Pinpoint the cell where the given text exists, returning its (X, Y) midpoint coordinate. 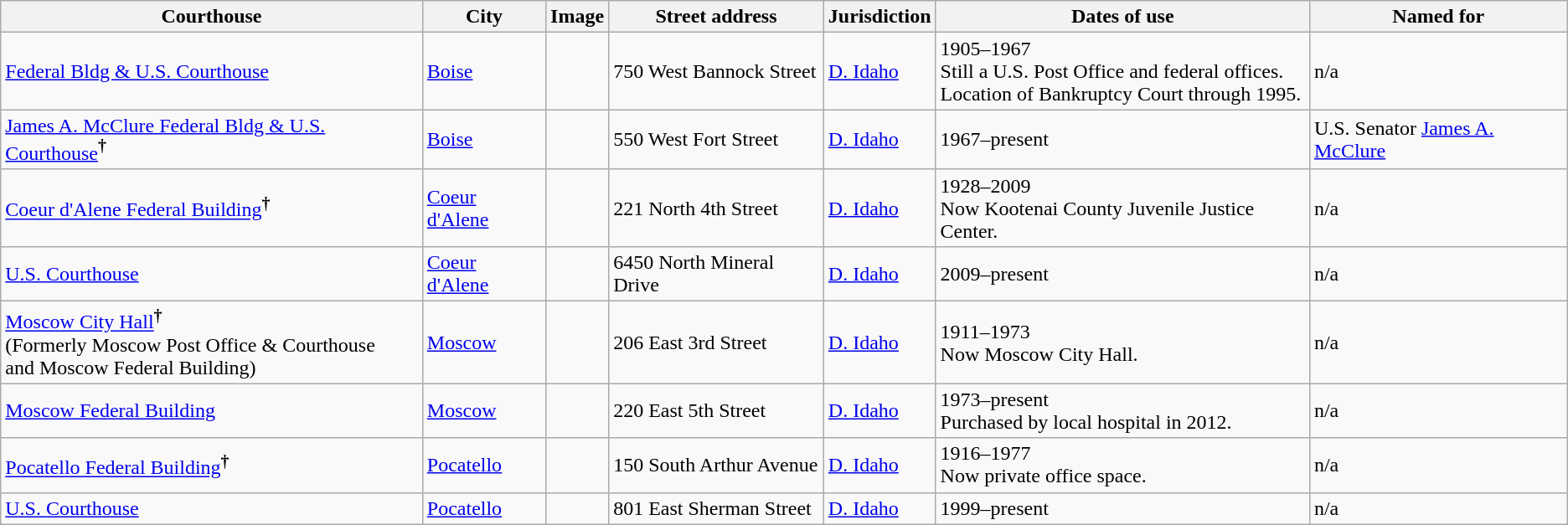
Moscow Federal Building (212, 410)
Image (578, 17)
U.S. Senator James A. McClure (1438, 140)
Pocatello Federal Building† (212, 466)
1967–present (1122, 140)
Coeur d'Alene Federal Building† (212, 208)
150 South Arthur Avenue (717, 466)
Federal Bldg & U.S. Courthouse (212, 71)
1911–1973Now Moscow City Hall. (1122, 343)
James A. McClure Federal Bldg & U.S. Courthouse† (212, 140)
2009–present (1122, 273)
City (484, 17)
Moscow City Hall†(Formerly Moscow Post Office & Courthouseand Moscow Federal Building) (212, 343)
1928–2009Now Kootenai County Juvenile Justice Center. (1122, 208)
1916–1977Now private office space. (1122, 466)
Courthouse (212, 17)
1999–present (1122, 508)
Dates of use (1122, 17)
220 East 5th Street (717, 410)
221 North 4th Street (717, 208)
Street address (717, 17)
550 West Fort Street (717, 140)
750 West Bannock Street (717, 71)
1905–1967Still a U.S. Post Office and federal offices.Location of Bankruptcy Court through 1995. (1122, 71)
6450 North Mineral Drive (717, 273)
Named for (1438, 17)
1973–presentPurchased by local hospital in 2012. (1122, 410)
206 East 3rd Street (717, 343)
801 East Sherman Street (717, 508)
Jurisdiction (879, 17)
